Locate the cell with the specified text and output its (X, Y) center coordinate. 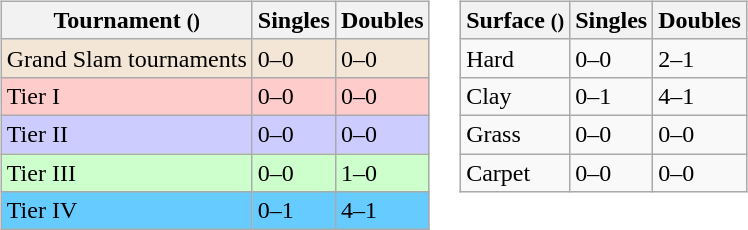
Grand Slam tournaments (126, 58)
1–0 (382, 173)
Tournament () (126, 20)
Clay (516, 96)
Carpet (516, 173)
Tier IV (126, 211)
Surface () (516, 20)
Hard (516, 58)
Tier II (126, 134)
Grass (516, 134)
Tier I (126, 96)
Tier III (126, 173)
2–1 (700, 58)
